From the cell containing the given text, extract its center point as [x, y] coordinate. 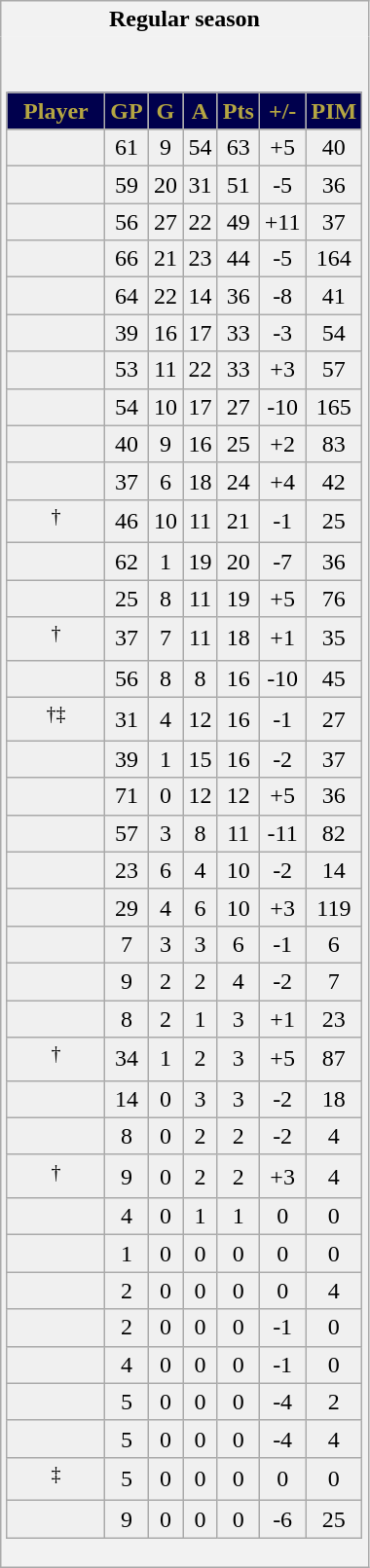
24 [238, 481]
-7 [282, 562]
165 [334, 407]
45 [334, 679]
44 [238, 259]
66 [127, 259]
42 [334, 481]
49 [238, 222]
PIM [334, 111]
63 [238, 148]
71 [127, 796]
A [201, 111]
Regular season [185, 19]
-3 [282, 333]
+4 [282, 481]
29 [127, 907]
15 [201, 759]
-8 [282, 296]
GP [127, 111]
119 [334, 907]
83 [334, 444]
34 [127, 1059]
164 [334, 259]
51 [238, 185]
76 [334, 599]
-11 [282, 833]
59 [127, 185]
Pts [238, 111]
64 [127, 296]
35 [334, 638]
+2 [282, 444]
82 [334, 833]
-6 [282, 1519]
+/- [282, 111]
46 [127, 522]
62 [127, 562]
61 [127, 148]
G [166, 111]
Player [56, 111]
87 [334, 1059]
‡ [56, 1479]
†‡ [56, 720]
53 [127, 370]
+11 [282, 222]
41 [334, 296]
